Pinpoint the cell where the given text exists, returning its (x, y) midpoint coordinate. 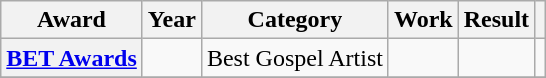
Category (294, 20)
Year (172, 20)
BET Awards (72, 58)
Award (72, 20)
Result (496, 20)
Work (423, 20)
Best Gospel Artist (294, 58)
